Pinpoint the cell where the given text exists, returning its (X, Y) midpoint coordinate. 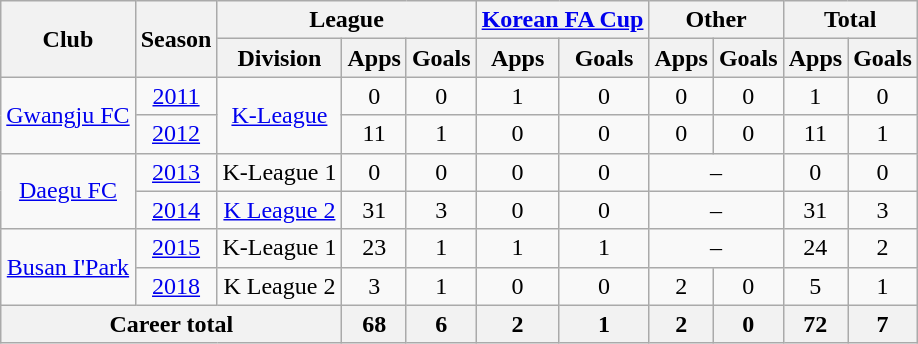
Daegu FC (68, 191)
24 (815, 248)
5 (815, 286)
7 (883, 324)
Busan I'Park (68, 267)
68 (374, 324)
2014 (176, 210)
Season (176, 39)
2011 (176, 96)
6 (441, 324)
Division (280, 58)
Korean FA Cup (562, 20)
2012 (176, 134)
2013 (176, 172)
23 (374, 248)
Club (68, 39)
72 (815, 324)
2015 (176, 248)
Gwangju FC (68, 115)
Career total (172, 324)
2018 (176, 286)
Other (716, 20)
League (346, 20)
Total (850, 20)
K-League (280, 115)
